Search for the cell housing the specified text and yield its [x, y] center coordinate. 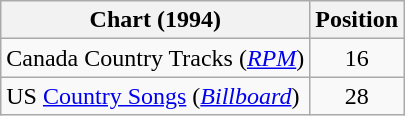
Position [357, 20]
US Country Songs (Billboard) [156, 96]
Chart (1994) [156, 20]
16 [357, 58]
28 [357, 96]
Canada Country Tracks (RPM) [156, 58]
